For the text-containing cell, return its midpoint in [x, y] coordinate format. 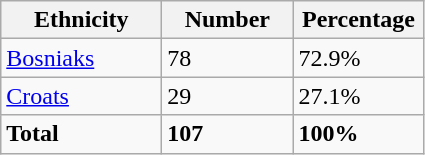
100% [358, 134]
72.9% [358, 58]
Total [82, 134]
78 [228, 58]
27.1% [358, 96]
Bosniaks [82, 58]
107 [228, 134]
Number [228, 20]
29 [228, 96]
Ethnicity [82, 20]
Percentage [358, 20]
Croats [82, 96]
